From the cell containing the given text, extract its center point as (X, Y) coordinate. 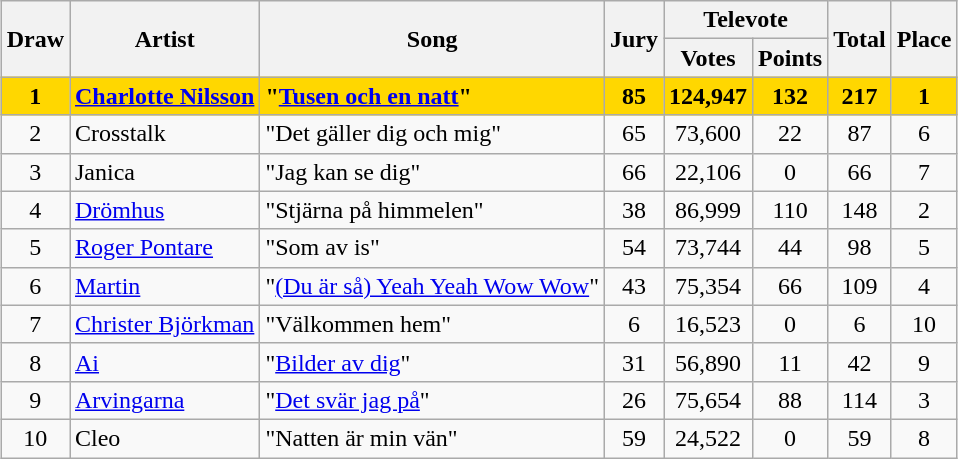
22,106 (708, 172)
75,354 (708, 286)
124,947 (708, 96)
87 (860, 134)
85 (634, 96)
Arvingarna (165, 400)
Crosstalk (165, 134)
Roger Pontare (165, 248)
42 (860, 362)
109 (860, 286)
132 (790, 96)
11 (790, 362)
Votes (708, 58)
75,654 (708, 400)
86,999 (708, 210)
Charlotte Nilsson (165, 96)
Jury (634, 39)
88 (790, 400)
217 (860, 96)
Cleo (165, 438)
Song (432, 39)
"(Du är så) Yeah Yeah Wow Wow" (432, 286)
98 (860, 248)
26 (634, 400)
56,890 (708, 362)
"Natten är min vän" (432, 438)
22 (790, 134)
Christer Björkman (165, 324)
114 (860, 400)
65 (634, 134)
Televote (746, 20)
43 (634, 286)
Place (924, 39)
"Jag kan se dig" (432, 172)
"Bilder av dig" (432, 362)
24,522 (708, 438)
"Tusen och en natt" (432, 96)
73,600 (708, 134)
"Välkommen hem" (432, 324)
Points (790, 58)
Draw (35, 39)
Artist (165, 39)
44 (790, 248)
Janica (165, 172)
31 (634, 362)
Drömhus (165, 210)
Total (860, 39)
"Som av is" (432, 248)
Ai (165, 362)
148 (860, 210)
16,523 (708, 324)
110 (790, 210)
38 (634, 210)
"Det gäller dig och mig" (432, 134)
54 (634, 248)
Martin (165, 286)
"Stjärna på himmelen" (432, 210)
73,744 (708, 248)
"Det svär jag på" (432, 400)
